Find where the given text appears and provide that cell's center as (x, y) coordinate. 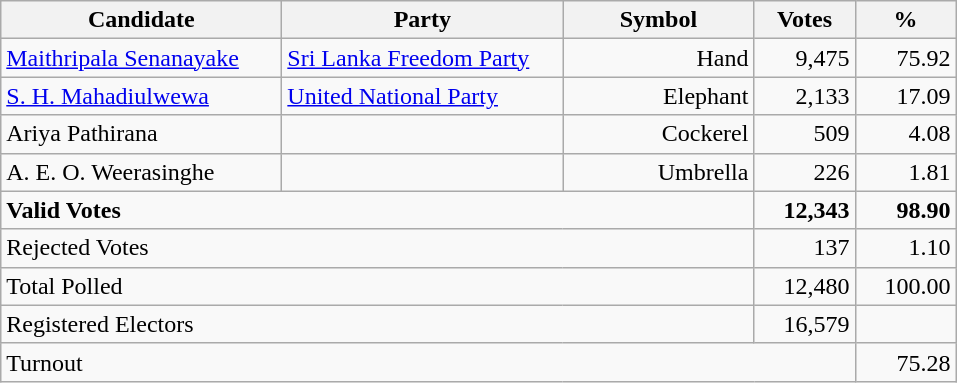
Maithripala Senanayake (142, 58)
% (906, 20)
137 (804, 248)
Umbrella (658, 172)
509 (804, 134)
Valid Votes (378, 210)
Ariya Pathirana (142, 134)
Registered Electors (378, 324)
2,133 (804, 96)
16,579 (804, 324)
Total Polled (378, 286)
Sri Lanka Freedom Party (422, 58)
Elephant (658, 96)
4.08 (906, 134)
12,343 (804, 210)
S. H. Mahadiulwewa (142, 96)
A. E. O. Weerasinghe (142, 172)
Cockerel (658, 134)
9,475 (804, 58)
Votes (804, 20)
Candidate (142, 20)
75.28 (906, 362)
12,480 (804, 286)
98.90 (906, 210)
Turnout (428, 362)
1.81 (906, 172)
Symbol (658, 20)
17.09 (906, 96)
226 (804, 172)
100.00 (906, 286)
Rejected Votes (378, 248)
Party (422, 20)
United National Party (422, 96)
1.10 (906, 248)
75.92 (906, 58)
Hand (658, 58)
